Return (x, y) of the center of cell containing provided text 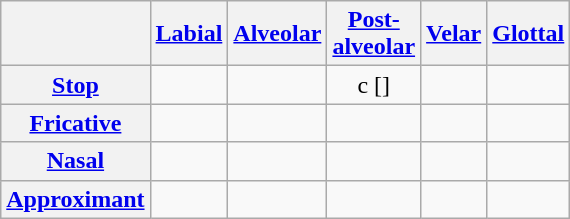
Labial (189, 34)
c [] (374, 85)
Stop (76, 85)
Alveolar (278, 34)
Velar (454, 34)
Nasal (76, 161)
Fricative (76, 123)
Post-alveolar (374, 34)
Glottal (528, 34)
Approximant (76, 199)
